Capture the cell that displays the provided text and extract its (X, Y) central coordinate. 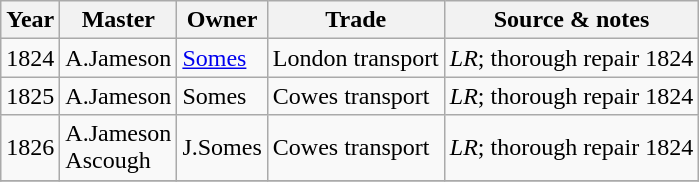
Year (30, 20)
1824 (30, 58)
1826 (30, 148)
1825 (30, 96)
A.JamesonAscough (118, 148)
Master (118, 20)
J.Somes (222, 148)
Owner (222, 20)
Trade (356, 20)
Source & notes (571, 20)
London transport (356, 58)
